Scan for the cell matching the given text and deliver its (x, y) coordinate at center. 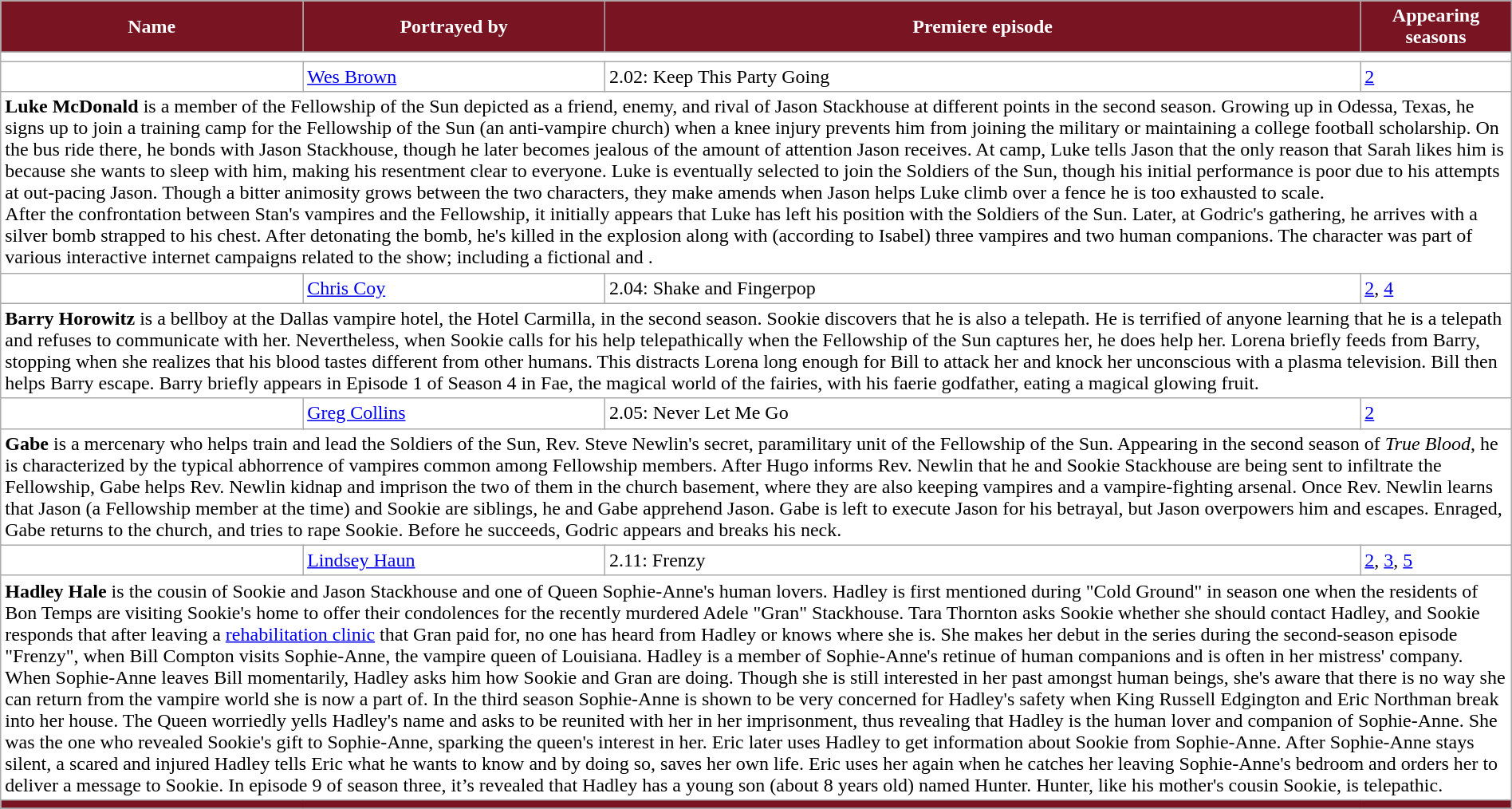
Wes Brown (455, 77)
Appearing seasons (1435, 27)
Portrayed by (455, 27)
Lindsey Haun (455, 560)
2.05: Never Let Me Go (982, 413)
Greg Collins (455, 413)
2.04: Shake and Fingerpop (982, 288)
Chris Coy (455, 288)
2, 4 (1435, 288)
Name (152, 27)
2, 3, 5 (1435, 560)
2.02: Keep This Party Going (982, 77)
2.11: Frenzy (982, 560)
Premiere episode (982, 27)
